Scan for the cell matching the given text and deliver its (X, Y) coordinate at center. 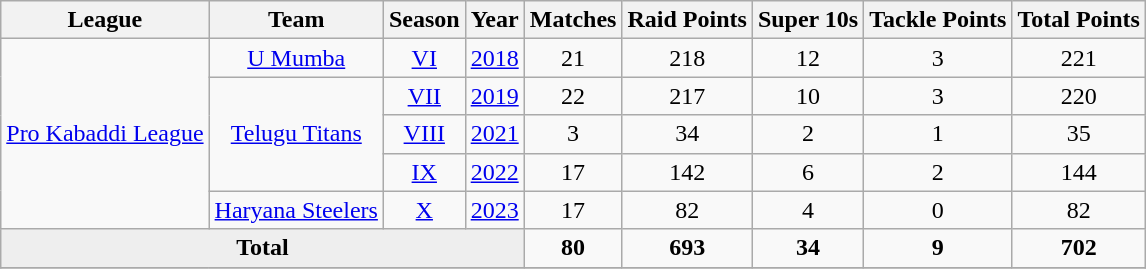
IX (424, 172)
218 (687, 58)
220 (1079, 96)
Tackle Points (938, 20)
702 (1079, 248)
0 (938, 210)
12 (808, 58)
4 (808, 210)
U Mumba (296, 58)
League (105, 20)
1 (938, 134)
22 (573, 96)
Telugu Titans (296, 134)
9 (938, 248)
21 (573, 58)
693 (687, 248)
2019 (494, 96)
10 (808, 96)
142 (687, 172)
Season (424, 20)
221 (1079, 58)
Raid Points (687, 20)
X (424, 210)
144 (1079, 172)
217 (687, 96)
Matches (573, 20)
Total Points (1079, 20)
2021 (494, 134)
Year (494, 20)
VII (424, 96)
Total (262, 248)
Haryana Steelers (296, 210)
2022 (494, 172)
2023 (494, 210)
6 (808, 172)
80 (573, 248)
Super 10s (808, 20)
Pro Kabaddi League (105, 134)
35 (1079, 134)
2018 (494, 58)
Team (296, 20)
VIII (424, 134)
VI (424, 58)
